For the text-containing cell, return its midpoint in (x, y) coordinate format. 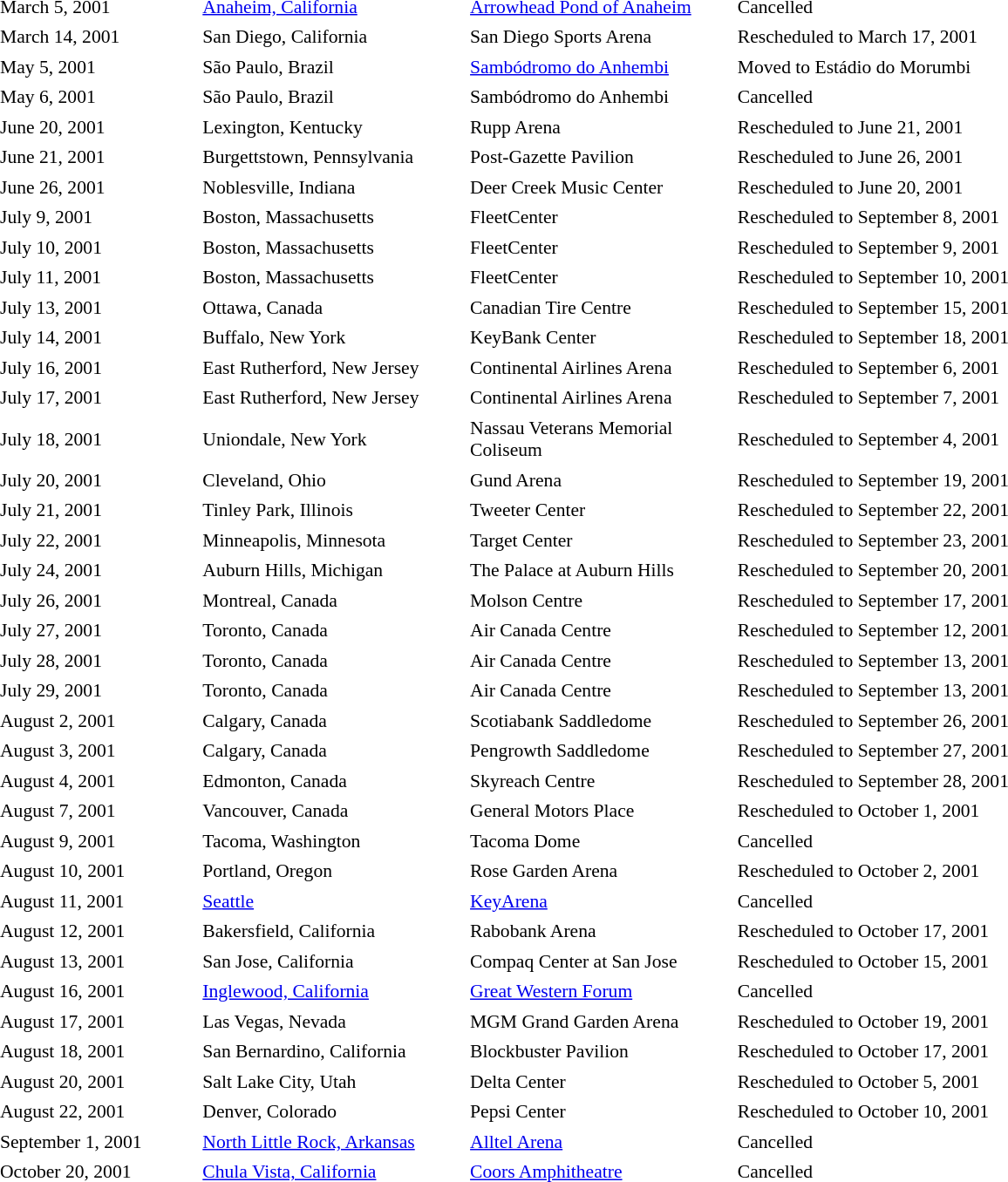
Tacoma Dome (600, 841)
Portland, Oregon (332, 872)
Rose Garden Arena (600, 872)
North Little Rock, Arkansas (332, 1142)
Tacoma, Washington (332, 841)
Great Western Forum (600, 992)
Salt Lake City, Utah (332, 1082)
Noblesville, Indiana (332, 187)
The Palace at Auburn Hills (600, 570)
Delta Center (600, 1082)
Tweeter Center (600, 511)
General Motors Place (600, 811)
Gund Arena (600, 480)
Canadian Tire Centre (600, 308)
Pengrowth Saddledome (600, 751)
Lexington, Kentucky (332, 127)
Target Center (600, 540)
Inglewood, California (332, 992)
Nassau Veterans Memorial Coliseum (600, 439)
San Diego, California (332, 37)
Las Vegas, Nevada (332, 1022)
Alltel Arena (600, 1142)
Seattle (332, 901)
Buffalo, New York (332, 338)
Cleveland, Ohio (332, 480)
Compaq Center at San Jose (600, 961)
Post-Gazette Pavilion (600, 157)
KeyArena (600, 901)
Bakersfield, California (332, 931)
San Jose, California (332, 961)
Minneapolis, Minnesota (332, 540)
Edmonton, Canada (332, 781)
Molson Centre (600, 601)
Blockbuster Pavilion (600, 1051)
Burgettstown, Pennsylvania (332, 157)
Rupp Arena (600, 127)
Rabobank Arena (600, 931)
MGM Grand Garden Arena (600, 1022)
San Bernardino, California (332, 1051)
Scotiabank Saddledome (600, 721)
Uniondale, New York (332, 439)
Auburn Hills, Michigan (332, 570)
Montreal, Canada (332, 601)
Pepsi Center (600, 1112)
Denver, Colorado (332, 1112)
Skyreach Centre (600, 781)
Vancouver, Canada (332, 811)
Ottawa, Canada (332, 308)
San Diego Sports Arena (600, 37)
KeyBank Center (600, 338)
Tinley Park, Illinois (332, 511)
Deer Creek Music Center (600, 187)
